For the text-containing cell, return its midpoint in (x, y) coordinate format. 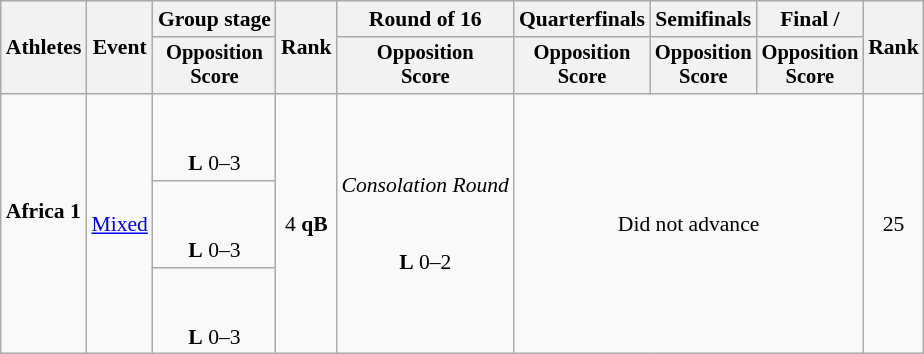
Athletes (44, 48)
Quarterfinals (582, 19)
Semifinals (704, 19)
Consolation RoundL 0–2 (426, 224)
Event (119, 48)
4 qB (306, 224)
Group stage (214, 19)
Did not advance (688, 224)
25 (894, 224)
Final / (810, 19)
Round of 16 (426, 19)
Mixed (119, 224)
Africa 1 (44, 224)
